Determine the (X, Y) coordinate at the center of the cell enclosing the given text.  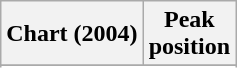
Peak position (189, 34)
Chart (2004) (72, 34)
